From the cell containing the given text, extract its center point as (X, Y) coordinate. 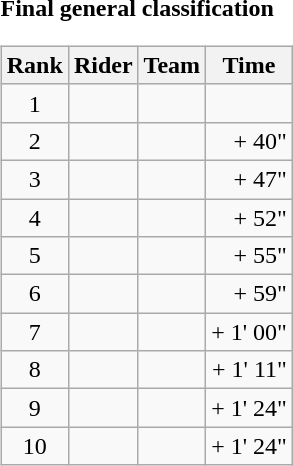
+ 52" (250, 217)
1 (34, 103)
8 (34, 370)
+ 1' 00" (250, 332)
3 (34, 179)
Rider (103, 65)
6 (34, 294)
+ 40" (250, 141)
5 (34, 256)
+ 59" (250, 294)
Rank (34, 65)
Time (250, 65)
+ 1' 11" (250, 370)
+ 47" (250, 179)
9 (34, 408)
+ 55" (250, 256)
4 (34, 217)
2 (34, 141)
7 (34, 332)
10 (34, 446)
Team (172, 65)
